Extract the (x, y) coordinate from the center of the cell holding the provided text.  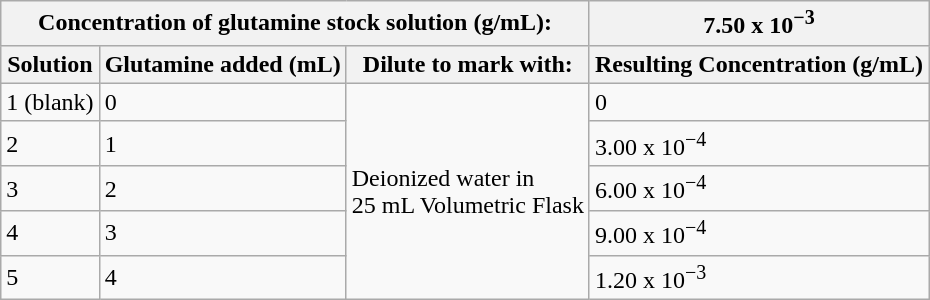
Concentration of glutamine stock solution (g/mL): (296, 24)
3.00 x 10−4 (758, 144)
Solution (50, 64)
Resulting Concentration (g/mL) (758, 64)
1.20 x 10−3 (758, 278)
Glutamine added (mL) (222, 64)
7.50 x 10−3 (758, 24)
1 (blank) (50, 102)
1 (222, 144)
6.00 x 10−4 (758, 188)
Dilute to mark with: (468, 64)
9.00 x 10−4 (758, 234)
Deionized water in25 mL Volumetric Flask (468, 191)
5 (50, 278)
